Search for the cell housing the specified text and yield its [X, Y] center coordinate. 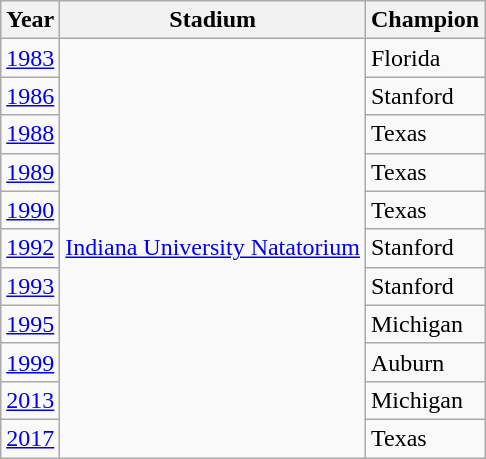
1992 [30, 248]
Indiana University Natatorium [213, 248]
Stadium [213, 20]
Year [30, 20]
1995 [30, 324]
1988 [30, 134]
1999 [30, 362]
1989 [30, 172]
2017 [30, 438]
Auburn [424, 362]
Florida [424, 58]
1990 [30, 210]
2013 [30, 400]
1993 [30, 286]
1983 [30, 58]
1986 [30, 96]
Champion [424, 20]
